Locate the cell with the specified text and output its [X, Y] center coordinate. 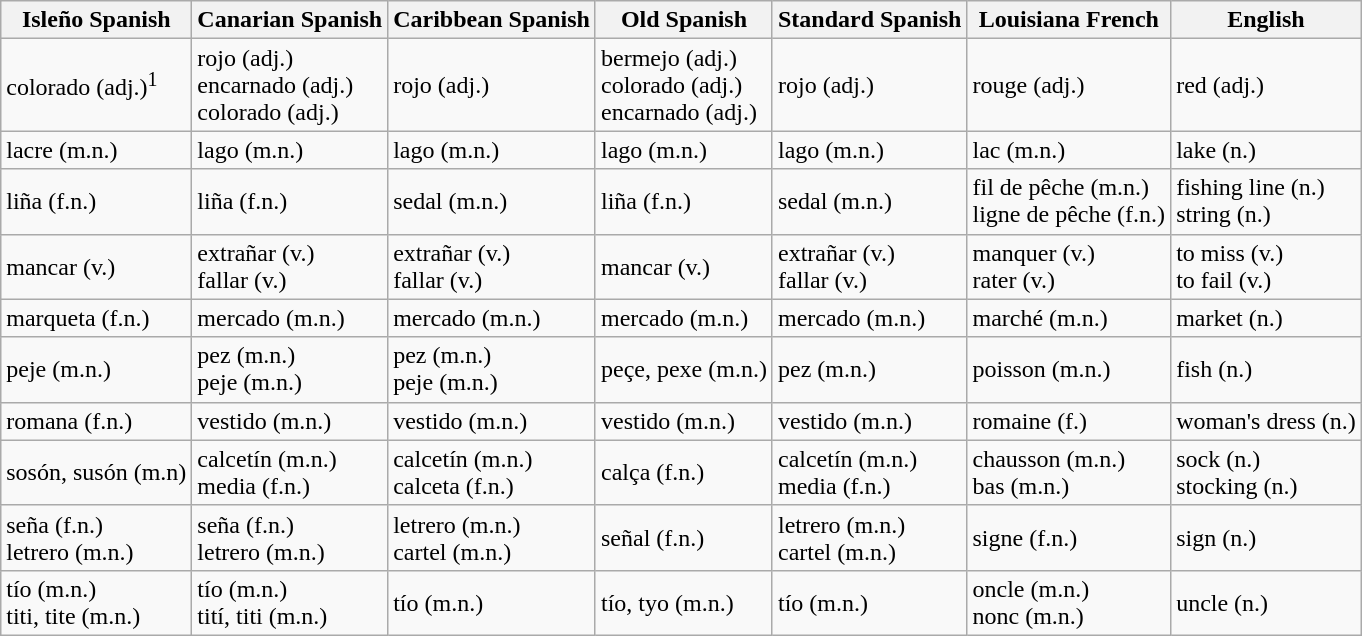
colorado (adj.)1 [96, 85]
sign (n.) [1266, 538]
calça (f.n.) [684, 472]
poisson (m.n.) [1069, 370]
peje (m.n.) [96, 370]
Isleño Spanish [96, 20]
bermejo (adj.)colorado (adj.)encarnado (adj.) [684, 85]
manquer (v.)rater (v.) [1069, 266]
Standard Spanish [870, 20]
calcetín (m.n.)calceta (f.n.) [492, 472]
uncle (n.) [1266, 602]
lacre (m.n.) [96, 150]
market (n.) [1266, 318]
tío, tyo (m.n.) [684, 602]
romaine (f.) [1069, 421]
oncle (m.n.)nonc (m.n.) [1069, 602]
rojo (adj.)encarnado (adj.)colorado (adj.) [290, 85]
marqueta (f.n.) [96, 318]
to miss (v.)to fail (v.) [1266, 266]
tío (m.n.)tití, titi (m.n.) [290, 602]
sock (n.)stocking (n.) [1266, 472]
English [1266, 20]
lac (m.n.) [1069, 150]
Louisiana French [1069, 20]
rouge (adj.) [1069, 85]
signe (f.n.) [1069, 538]
fish (n.) [1266, 370]
sosón, susón (m.n) [96, 472]
Old Spanish [684, 20]
pez (m.n.) [870, 370]
peçe, pexe (m.n.) [684, 370]
marché (m.n.) [1069, 318]
Canarian Spanish [290, 20]
fil de pêche (m.n.)ligne de pêche (f.n.) [1069, 202]
fishing line (n.)string (n.) [1266, 202]
chausson (m.n.)bas (m.n.) [1069, 472]
red (adj.) [1266, 85]
woman's dress (n.) [1266, 421]
tío (m.n.)titi, tite (m.n.) [96, 602]
Caribbean Spanish [492, 20]
romana (f.n.) [96, 421]
lake (n.) [1266, 150]
señal (f.n.) [684, 538]
